Identify which cell holds the provided text, then report its (X, Y) central coordinate. 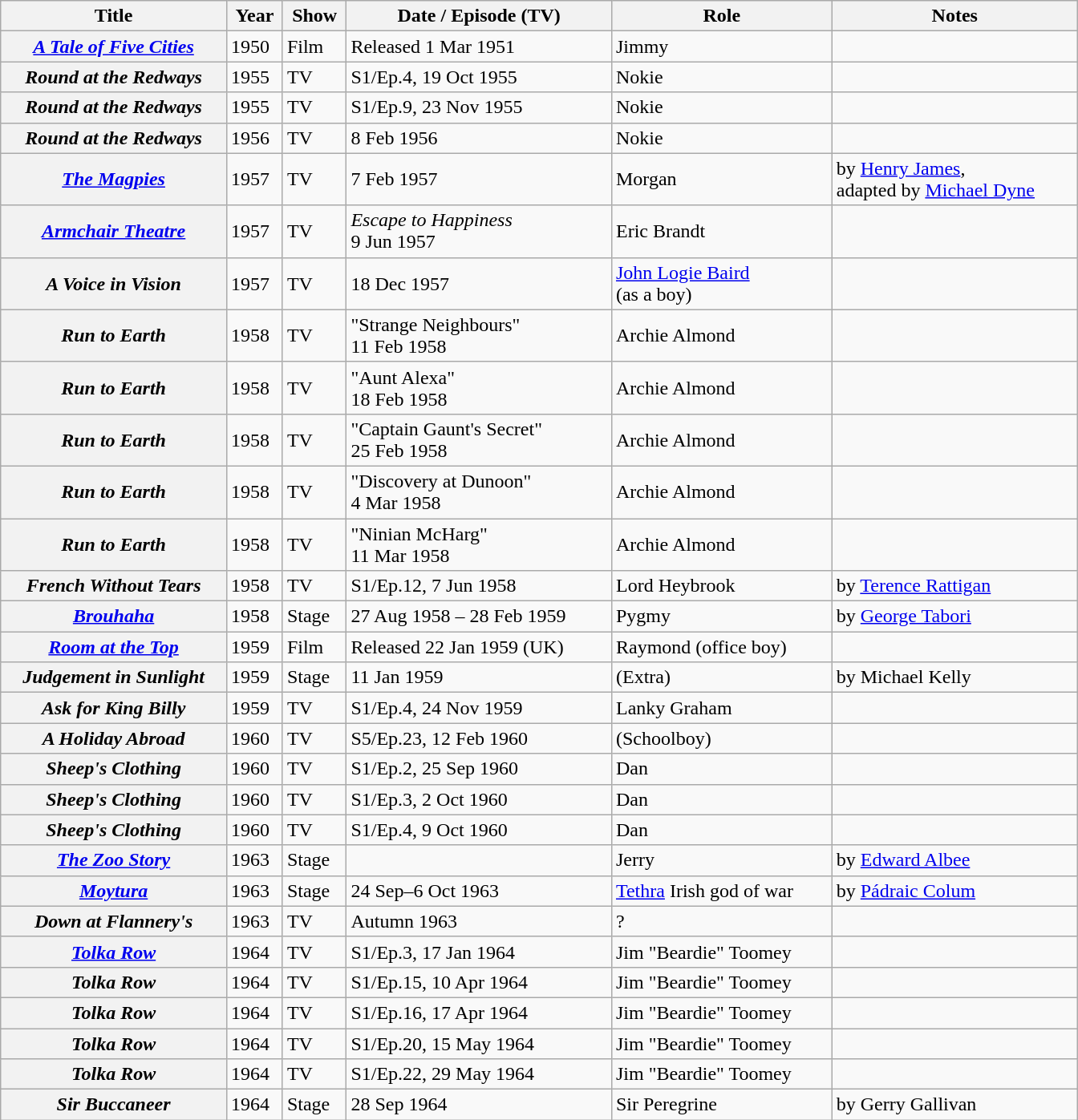
Pygmy (722, 617)
"Captain Gaunt's Secret"25 Feb 1958 (480, 439)
Down at Flannery's (114, 921)
Moytura (114, 891)
11 Jan 1959 (480, 677)
Sir Buccaneer (114, 1105)
"Discovery at Dunoon"4 Mar 1958 (480, 492)
Show (314, 16)
(Schoolboy) (722, 738)
Role (722, 16)
S1/Ep.12, 7 Jun 1958 (480, 586)
Tethra Irish god of war (722, 891)
by Michael Kelly (954, 677)
Sir Peregrine (722, 1105)
S1/Ep.20, 15 May 1964 (480, 1043)
by Pádraic Colum (954, 891)
S1/Ep.9, 23 Nov 1955 (480, 107)
Jerry (722, 860)
The Zoo Story (114, 860)
S5/Ep.23, 12 Feb 1960 (480, 738)
"Strange Neighbours"11 Feb 1958 (480, 335)
S1/Ep.4, 9 Oct 1960 (480, 830)
John Logie Baird(as a boy) (722, 284)
Armchair Theatre (114, 231)
Brouhaha (114, 617)
by Edward Albee (954, 860)
8 Feb 1956 (480, 138)
Released 1 Mar 1951 (480, 46)
S1/Ep.4, 19 Oct 1955 (480, 77)
Judgement in Sunlight (114, 677)
(Extra) (722, 677)
Date / Episode (TV) (480, 16)
S1/Ep.22, 29 May 1964 (480, 1074)
Autumn 1963 (480, 921)
S1/Ep.3, 2 Oct 1960 (480, 799)
S1/Ep.15, 10 Apr 1964 (480, 982)
Raymond (office boy) (722, 647)
The Magpies (114, 180)
1950 (254, 46)
Year (254, 16)
7 Feb 1957 (480, 180)
Morgan (722, 180)
1956 (254, 138)
24 Sep–6 Oct 1963 (480, 891)
S1/Ep.2, 25 Sep 1960 (480, 769)
Eric Brandt (722, 231)
A Tale of Five Cities (114, 46)
Notes (954, 16)
"Ninian McHarg"11 Mar 1958 (480, 544)
S1/Ep.16, 17 Apr 1964 (480, 1013)
S1/Ep.4, 24 Nov 1959 (480, 708)
Room at the Top (114, 647)
by George Tabori (954, 617)
Title (114, 16)
S1/Ep.3, 17 Jan 1964 (480, 952)
by Gerry Gallivan (954, 1105)
"Aunt Alexa"18 Feb 1958 (480, 388)
by Terence Rattigan (954, 586)
A Holiday Abroad (114, 738)
Lanky Graham (722, 708)
18 Dec 1957 (480, 284)
Lord Heybrook (722, 586)
by Henry James,adapted by Michael Dyne (954, 180)
? (722, 921)
27 Aug 1958 – 28 Feb 1959 (480, 617)
Escape to Happiness9 Jun 1957 (480, 231)
Released 22 Jan 1959 (UK) (480, 647)
A Voice in Vision (114, 284)
28 Sep 1964 (480, 1105)
French Without Tears (114, 586)
Jimmy (722, 46)
Ask for King Billy (114, 708)
